Extract the (x, y) coordinate from the center of the cell holding the provided text.  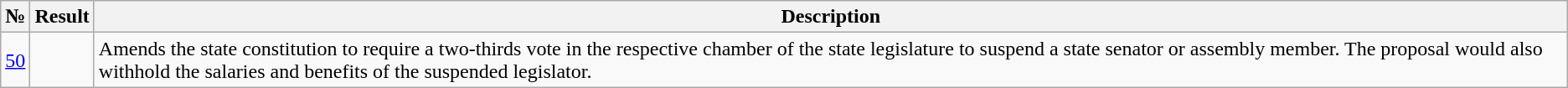
Description (831, 17)
50 (15, 60)
№ (15, 17)
Result (62, 17)
